Detect which cell encompasses the target text, then output its [x, y] center coordinate. 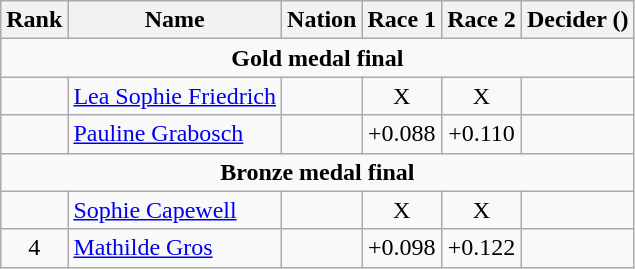
Lea Sophie Friedrich [175, 96]
+0.110 [482, 134]
Name [175, 20]
Race 2 [482, 20]
Nation [322, 20]
Mathilde Gros [175, 248]
Race 1 [402, 20]
Pauline Grabosch [175, 134]
Gold medal final [318, 58]
4 [34, 248]
+0.088 [402, 134]
Sophie Capewell [175, 210]
Rank [34, 20]
Decider () [578, 20]
+0.122 [482, 248]
Bronze medal final [318, 172]
+0.098 [402, 248]
